Identify which cell holds the provided text, then report its (x, y) central coordinate. 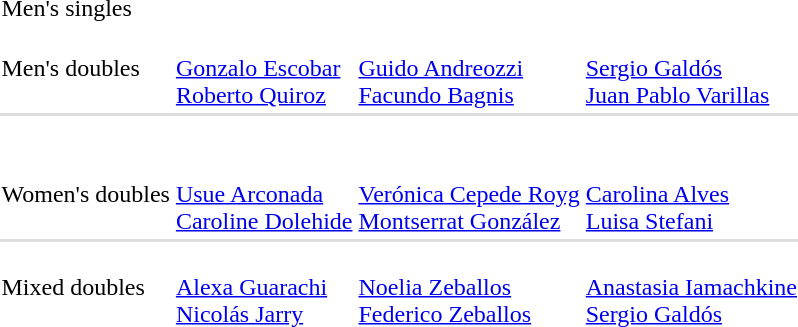
Sergio GaldósJuan Pablo Varillas (691, 68)
Men's doubles (86, 68)
Women's doubles (86, 194)
Guido AndreozziFacundo Bagnis (469, 68)
Gonzalo EscobarRoberto Quiroz (264, 68)
Carolina Alves Luisa Stefani (691, 194)
Verónica Cepede Royg Montserrat González (469, 194)
Usue Arconada Caroline Dolehide (264, 194)
